From the cell containing the given text, extract its center point as [x, y] coordinate. 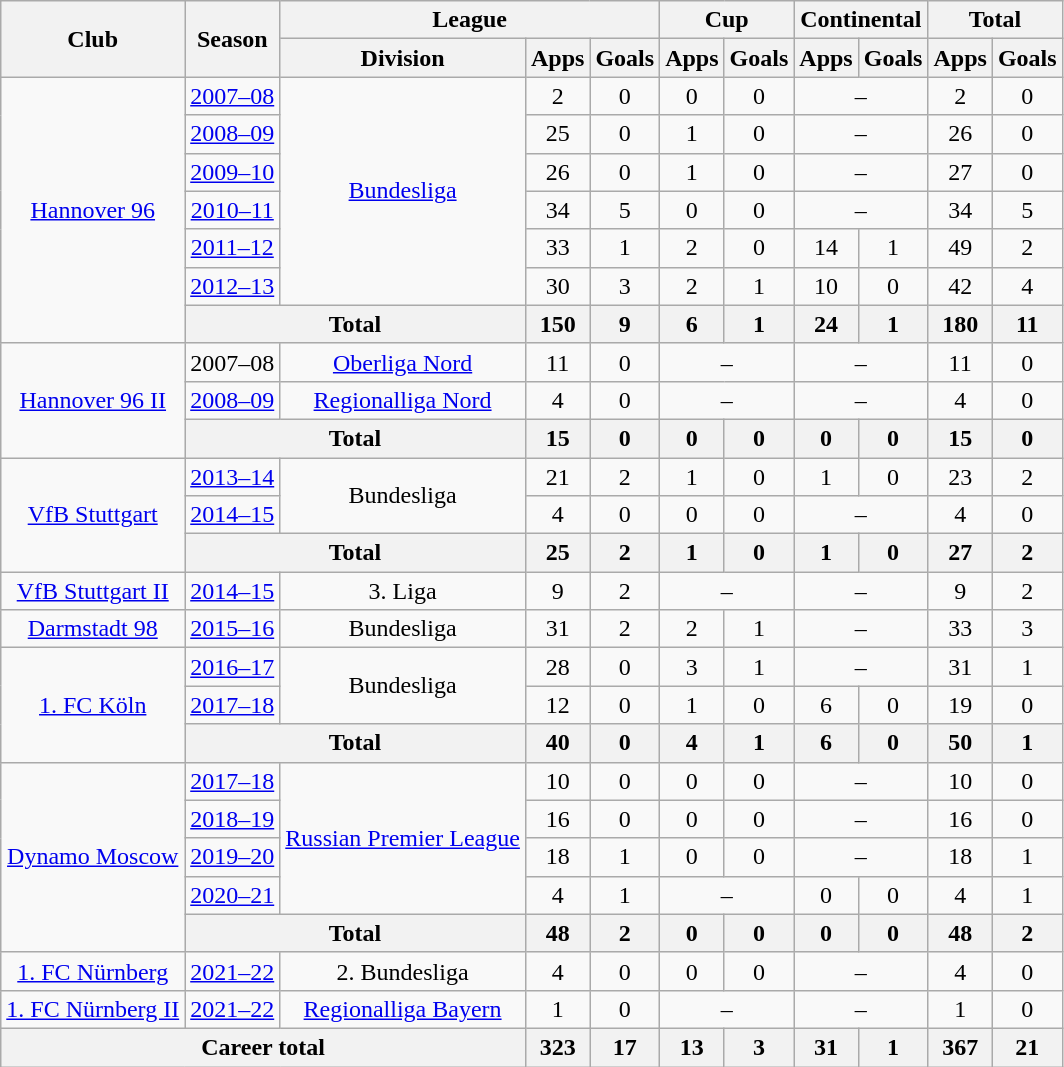
42 [960, 286]
Continental [861, 20]
17 [625, 1047]
Darmstadt 98 [93, 629]
50 [960, 743]
1. FC Köln [93, 705]
Russian Premier League [403, 838]
Career total [264, 1047]
Division [403, 58]
2019–20 [232, 857]
Hannover 96 [93, 210]
Dynamo Moscow [93, 857]
Oberliga Nord [403, 362]
14 [826, 248]
180 [960, 324]
30 [557, 286]
24 [826, 324]
28 [557, 667]
49 [960, 248]
VfB Stuttgart [93, 515]
Season [232, 39]
VfB Stuttgart II [93, 591]
2009–10 [232, 172]
2018–19 [232, 819]
2016–17 [232, 667]
3. Liga [403, 591]
1. FC Nürnberg II [93, 1009]
13 [692, 1047]
Regionalliga Bayern [403, 1009]
2010–11 [232, 210]
23 [960, 477]
40 [557, 743]
2. Bundesliga [403, 971]
Regionalliga Nord [403, 400]
1. FC Nürnberg [93, 971]
League [470, 20]
2015–16 [232, 629]
2020–21 [232, 895]
12 [557, 705]
Cup [727, 20]
Hannover 96 II [93, 400]
150 [557, 324]
2012–13 [232, 286]
323 [557, 1047]
2013–14 [232, 477]
Club [93, 39]
19 [960, 705]
2011–12 [232, 248]
367 [960, 1047]
